Output the (X, Y) coordinate of the center of the cell containing the given text.  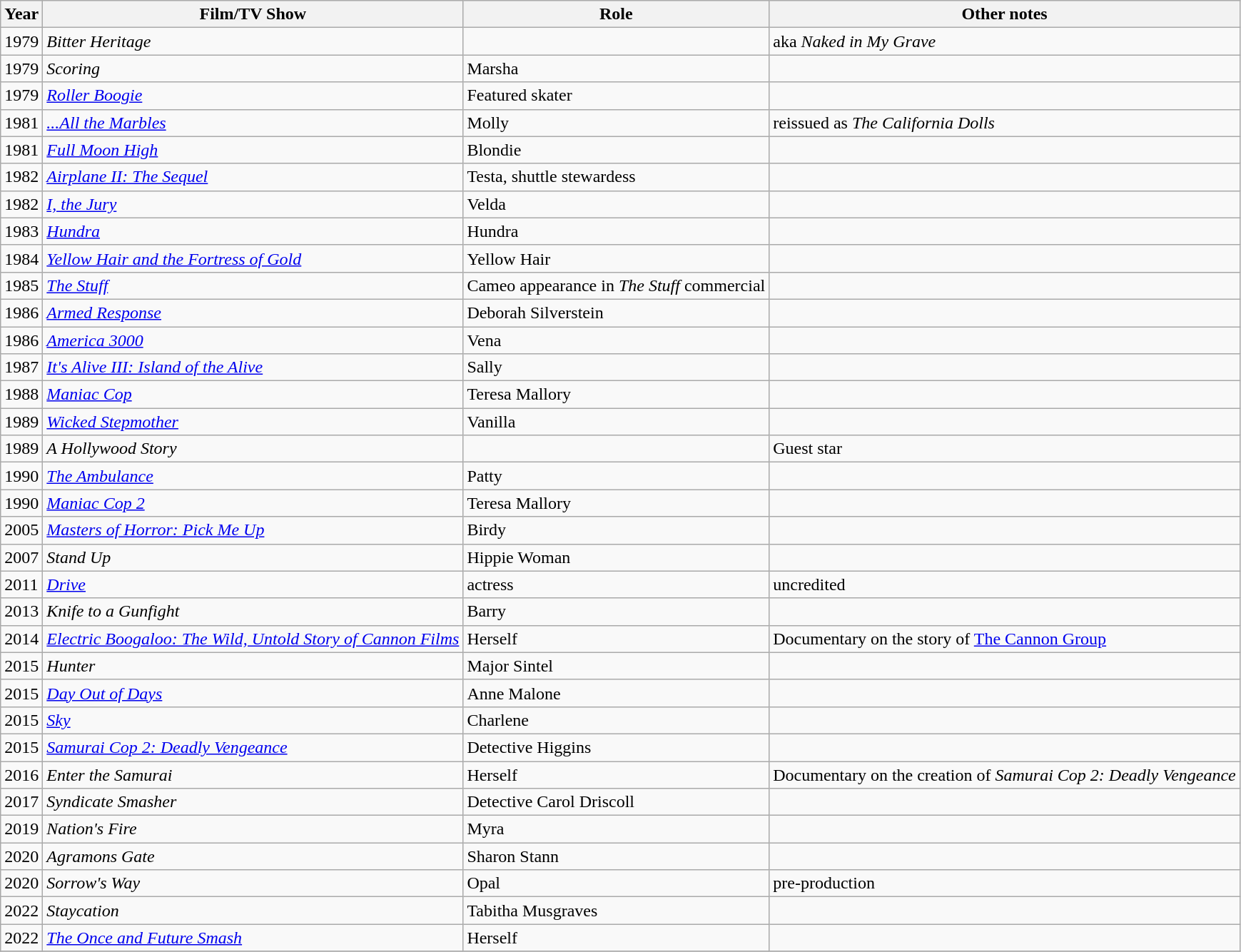
1988 (21, 395)
1983 (21, 231)
Documentary on the creation of Samurai Cop 2: Deadly Vengeance (1005, 774)
Sharon Stann (617, 856)
Birdy (617, 530)
pre-production (1005, 883)
Agramons Gate (253, 856)
1984 (21, 258)
Tabitha Musgraves (617, 911)
Blondie (617, 150)
The Once and Future Smash (253, 938)
Cameo appearance in The Stuff commercial (617, 285)
Major Sintel (617, 666)
Role (617, 14)
Testa, shuttle stewardess (617, 177)
I, the Jury (253, 204)
Molly (617, 123)
It's Alive III: Island of the Alive (253, 368)
Detective Higgins (617, 747)
Opal (617, 883)
Yellow Hair and the Fortress of Gold (253, 258)
Patty (617, 476)
Deborah Silverstein (617, 313)
Airplane II: The Sequel (253, 177)
The Ambulance (253, 476)
Velda (617, 204)
Myra (617, 829)
Film/TV Show (253, 14)
Sorrow's Way (253, 883)
Armed Response (253, 313)
Hippie Woman (617, 557)
2017 (21, 802)
Detective Carol Driscoll (617, 802)
Masters of Horror: Pick Me Up (253, 530)
Electric Boogaloo: The Wild, Untold Story of Cannon Films (253, 639)
Yellow Hair (617, 258)
2005 (21, 530)
Day Out of Days (253, 693)
Maniac Cop 2 (253, 503)
reissued as The California Dolls (1005, 123)
Staycation (253, 911)
aka Naked in My Grave (1005, 41)
Enter the Samurai (253, 774)
Sky (253, 720)
Other notes (1005, 14)
Guest star (1005, 449)
America 3000 (253, 340)
Vena (617, 340)
Charlene (617, 720)
2007 (21, 557)
Maniac Cop (253, 395)
Drive (253, 584)
1985 (21, 285)
The Stuff (253, 285)
Year (21, 14)
Sally (617, 368)
uncredited (1005, 584)
Vanilla (617, 422)
Syndicate Smasher (253, 802)
...All the Marbles (253, 123)
Documentary on the story of The Cannon Group (1005, 639)
Featured skater (617, 96)
Knife to a Gunfight (253, 612)
Samurai Cop 2: Deadly Vengeance (253, 747)
Nation's Fire (253, 829)
2011 (21, 584)
Hunter (253, 666)
Bitter Heritage (253, 41)
Wicked Stepmother (253, 422)
1987 (21, 368)
2016 (21, 774)
Full Moon High (253, 150)
2013 (21, 612)
Stand Up (253, 557)
Anne Malone (617, 693)
A Hollywood Story (253, 449)
Scoring (253, 69)
Roller Boogie (253, 96)
Marsha (617, 69)
2019 (21, 829)
2014 (21, 639)
Barry (617, 612)
actress (617, 584)
